Scan for the cell matching the given text and deliver its [X, Y] coordinate at center. 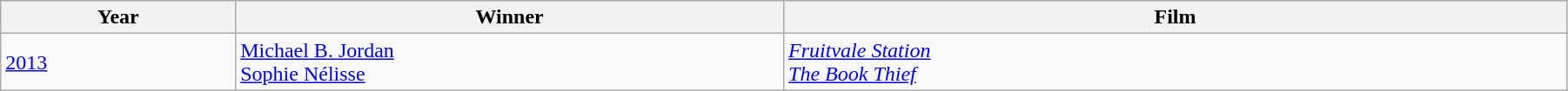
Michael B. JordanSophie Nélisse [510, 62]
Winner [510, 17]
2013 [118, 62]
Fruitvale StationThe Book Thief [1176, 62]
Year [118, 17]
Film [1176, 17]
